Capture the cell that displays the provided text and extract its (X, Y) central coordinate. 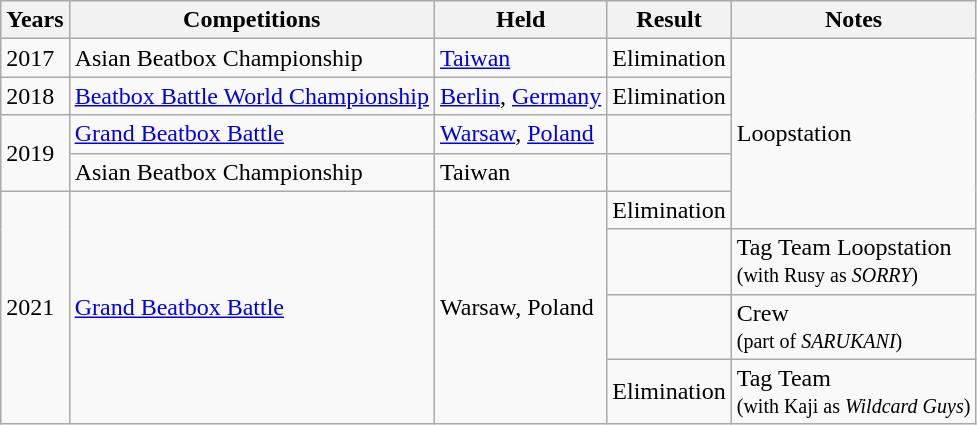
Beatbox Battle World Championship (252, 96)
Tag Team(with Kaji as Wildcard Guys) (854, 392)
Result (669, 20)
Years (35, 20)
Notes (854, 20)
2021 (35, 308)
Held (520, 20)
2017 (35, 58)
Loopstation (854, 134)
2018 (35, 96)
Crew(part of SARUKANI) (854, 326)
2019 (35, 153)
Berlin, Germany (520, 96)
Tag Team Loopstation(with Rusy as SORRY) (854, 262)
Competitions (252, 20)
